Scan for the cell matching the given text and deliver its [X, Y] coordinate at center. 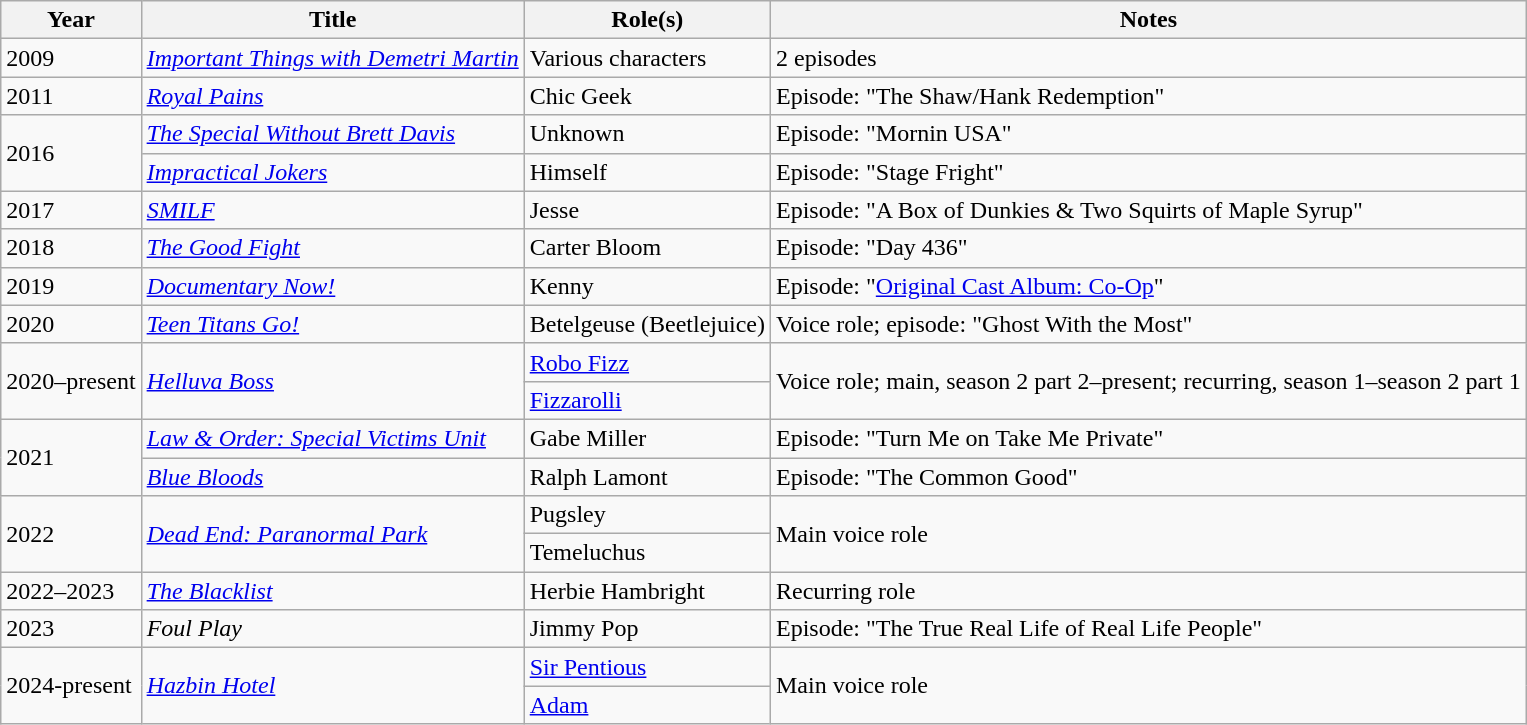
Episode: "The True Real Life of Real Life People" [1148, 629]
Jimmy Pop [647, 629]
Robo Fizz [647, 362]
Chic Geek [647, 96]
Episode: "Stage Fright" [1148, 172]
Ralph Lamont [647, 477]
2018 [71, 248]
Dead End: Paranormal Park [332, 534]
2016 [71, 153]
2019 [71, 286]
Impractical Jokers [332, 172]
Kenny [647, 286]
Documentary Now! [332, 286]
Pugsley [647, 515]
2020–present [71, 381]
2024-present [71, 686]
Sir Pentious [647, 667]
Voice role; main, season 2 part 2–present; recurring, season 1–season 2 part 1 [1148, 381]
Jesse [647, 210]
Voice role; episode: "Ghost With the Most" [1148, 324]
Important Things with Demetri Martin [332, 58]
The Special Without Brett Davis [332, 134]
Blue Bloods [332, 477]
Temeluchus [647, 553]
Notes [1148, 20]
Law & Order: Special Victims Unit [332, 438]
Fizzarolli [647, 400]
Episode: "Original Cast Album: Co-Op" [1148, 286]
Episode: "Turn Me on Take Me Private" [1148, 438]
2 episodes [1148, 58]
2022–2023 [71, 591]
Herbie Hambright [647, 591]
2011 [71, 96]
Betelgeuse (Beetlejuice) [647, 324]
SMILF [332, 210]
The Good Fight [332, 248]
Episode: "Day 436" [1148, 248]
Royal Pains [332, 96]
2020 [71, 324]
Episode: "The Common Good" [1148, 477]
2017 [71, 210]
Episode: "A Box of Dunkies & Two Squirts of Maple Syrup" [1148, 210]
Helluva Boss [332, 381]
Episode: "Mornin USA" [1148, 134]
Adam [647, 705]
Teen Titans Go! [332, 324]
Gabe Miller [647, 438]
Recurring role [1148, 591]
2009 [71, 58]
Hazbin Hotel [332, 686]
2022 [71, 534]
Carter Bloom [647, 248]
The Blacklist [332, 591]
Foul Play [332, 629]
Himself [647, 172]
Various characters [647, 58]
Title [332, 20]
Episode: "The Shaw/Hank Redemption" [1148, 96]
Year [71, 20]
Role(s) [647, 20]
Unknown [647, 134]
2021 [71, 457]
2023 [71, 629]
